Provide the [x, y] coordinate of the cell's center where the given text is located.  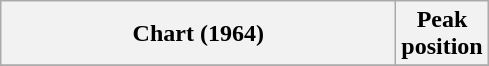
Peakposition [442, 34]
Chart (1964) [198, 34]
